Pinpoint the cell where the given text exists, returning its (X, Y) midpoint coordinate. 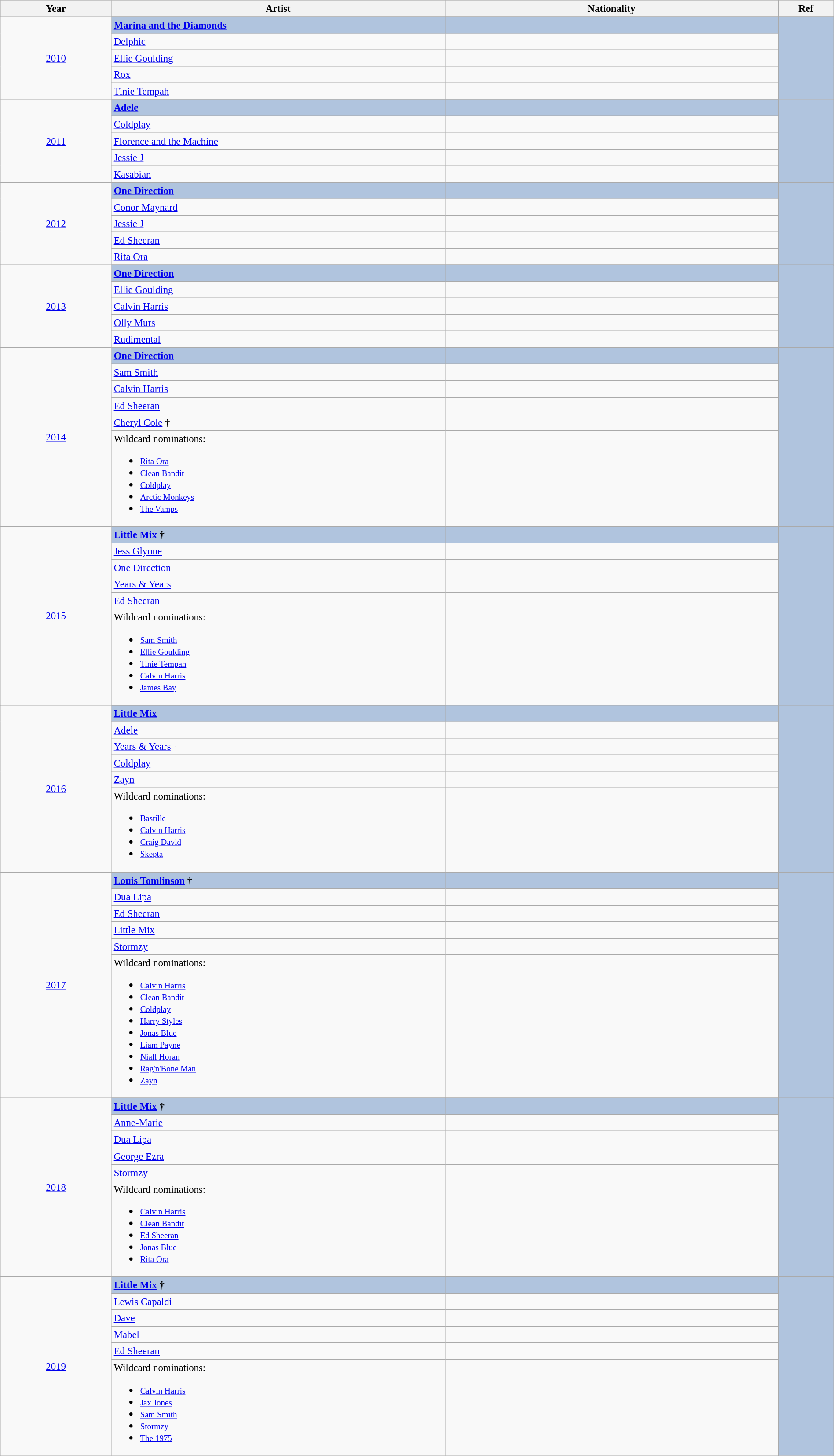
George Ezra (278, 1156)
Rudimental (278, 340)
Lewis Capaldi (278, 1302)
Anne-Marie (278, 1123)
Kasabian (278, 174)
Delphic (278, 42)
Wildcard nominations:BastilleCalvin HarrisCraig DavidSkepta (278, 830)
Artist (278, 9)
Year (56, 9)
Wildcard nominations:Calvin HarrisJax JonesSam SmithStormzyThe 1975 (278, 1408)
2013 (56, 306)
Years & Years (278, 584)
2019 (56, 1366)
Ref (806, 9)
Tinie Tempah (278, 92)
Wildcard nominations:Rita OraClean BanditColdplayArctic MonkeysThe Vamps (278, 478)
Conor Maynard (278, 207)
Florence and the Machine (278, 141)
Louis Tomlinson † (278, 880)
2011 (56, 141)
Jess Glynne (278, 551)
Dave (278, 1318)
2017 (56, 985)
Years & Years † (278, 747)
2012 (56, 224)
Olly Murs (278, 323)
Zayn (278, 780)
Rita Ora (278, 257)
Cheryl Cole † (278, 422)
Rox (278, 75)
2015 (56, 616)
Wildcard nominations:Calvin HarrisClean BanditEd SheeranJonas BlueRita Ora (278, 1229)
Mabel (278, 1335)
2014 (56, 437)
Wildcard nominations:Sam SmithEllie GouldingTinie TempahCalvin HarrisJames Bay (278, 657)
Sam Smith (278, 373)
2016 (56, 789)
Marina and the Diamonds (278, 26)
2018 (56, 1188)
Wildcard nominations:Calvin HarrisClean BanditColdplayHarry StylesJonas BlueLiam PayneNiall HoranRag'n'Bone ManZayn (278, 1027)
2010 (56, 59)
Nationality (611, 9)
